Search for the cell housing the specified text and yield its [X, Y] center coordinate. 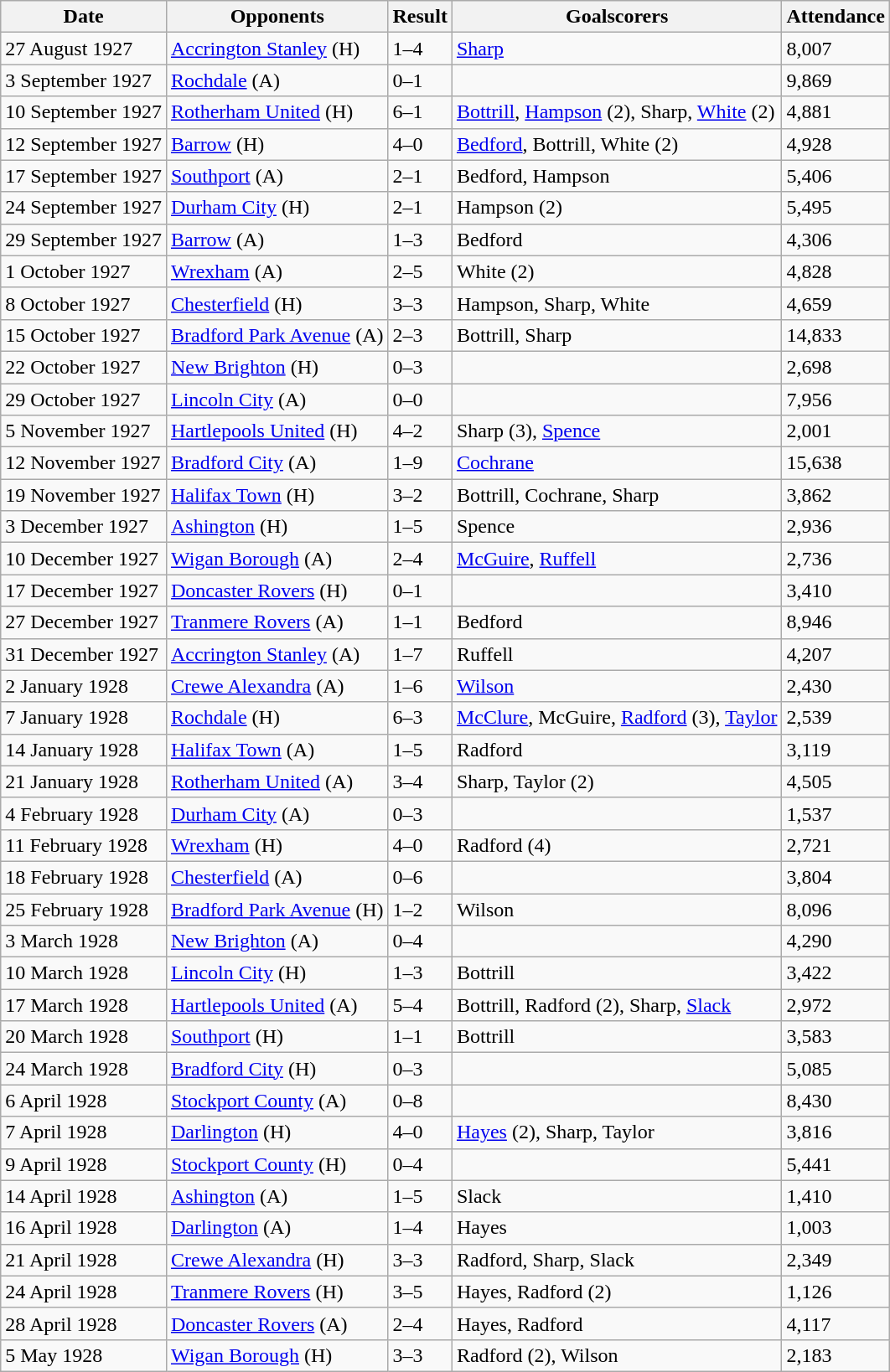
5,441 [836, 1164]
10 December 1927 [84, 559]
Rotherham United (H) [277, 112]
28 April 1928 [84, 1323]
8,096 [836, 909]
Chesterfield (A) [277, 877]
Attendance [836, 17]
7 April 1928 [84, 1132]
4,881 [836, 112]
9,869 [836, 80]
Bottrill, Radford (2), Sharp, Slack [617, 1005]
Hampson, Sharp, White [617, 303]
1,003 [836, 1228]
5,406 [836, 176]
10 March 1928 [84, 973]
1–9 [420, 463]
5 May 1928 [84, 1355]
Bottrill, Sharp [617, 335]
0–8 [420, 1101]
Crewe Alexandra (H) [277, 1260]
14,833 [836, 335]
24 March 1928 [84, 1069]
4 February 1928 [84, 813]
19 November 1927 [84, 495]
24 April 1928 [84, 1292]
Rotherham United (A) [277, 781]
Radford (4) [617, 845]
Southport (A) [277, 176]
Bradford City (A) [277, 463]
6–1 [420, 112]
1–7 [420, 654]
Cochrane [617, 463]
15 October 1927 [84, 335]
Lincoln City (H) [277, 973]
6–3 [420, 718]
21 January 1928 [84, 781]
2,721 [836, 845]
Goalscorers [617, 17]
Bradford Park Avenue (H) [277, 909]
Wrexham (H) [277, 845]
Durham City (A) [277, 813]
8 October 1927 [84, 303]
3 September 1927 [84, 80]
Darlington (H) [277, 1132]
Bottrill, Cochrane, Sharp [617, 495]
5,085 [836, 1069]
24 September 1927 [84, 208]
Bradford City (H) [277, 1069]
12 September 1927 [84, 144]
6 April 1928 [84, 1101]
2–5 [420, 271]
17 March 1928 [84, 1005]
16 April 1928 [84, 1228]
4,306 [836, 240]
1,410 [836, 1196]
New Brighton (A) [277, 941]
17 December 1927 [84, 591]
McClure, McGuire, Radford (3), Taylor [617, 718]
Ashington (A) [277, 1196]
3,583 [836, 1037]
25 February 1928 [84, 909]
White (2) [617, 271]
1–6 [420, 686]
Rochdale (H) [277, 718]
Lincoln City (A) [277, 400]
1,537 [836, 813]
12 November 1927 [84, 463]
2,001 [836, 431]
8,430 [836, 1101]
Sharp (3), Spence [617, 431]
8,007 [836, 49]
7,956 [836, 400]
Southport (H) [277, 1037]
Crewe Alexandra (A) [277, 686]
Wigan Borough (H) [277, 1355]
Chesterfield (H) [277, 303]
Sharp [617, 49]
5,495 [836, 208]
29 October 1927 [84, 400]
5 November 1927 [84, 431]
4,659 [836, 303]
Doncaster Rovers (A) [277, 1323]
Rochdale (A) [277, 80]
Ashington (H) [277, 527]
2,430 [836, 686]
21 April 1928 [84, 1260]
Date [84, 17]
3,816 [836, 1132]
2,936 [836, 527]
Doncaster Rovers (H) [277, 591]
3–5 [420, 1292]
Stockport County (H) [277, 1164]
2,698 [836, 367]
4,207 [836, 654]
Halifax Town (H) [277, 495]
Barrow (A) [277, 240]
Halifax Town (A) [277, 750]
4,505 [836, 781]
8,946 [836, 622]
Hayes [617, 1228]
22 October 1927 [84, 367]
18 February 1928 [84, 877]
3–2 [420, 495]
3,422 [836, 973]
2,736 [836, 559]
Bedford, Hampson [617, 176]
Barrow (H) [277, 144]
14 April 1928 [84, 1196]
New Brighton (H) [277, 367]
11 February 1928 [84, 845]
2,539 [836, 718]
Wigan Borough (A) [277, 559]
Radford [617, 750]
20 March 1928 [84, 1037]
4–2 [420, 431]
27 December 1927 [84, 622]
McGuire, Ruffell [617, 559]
4,290 [836, 941]
Hampson (2) [617, 208]
Bedford, Bottrill, White (2) [617, 144]
Radford, Sharp, Slack [617, 1260]
Hayes (2), Sharp, Taylor [617, 1132]
Spence [617, 527]
Accrington Stanley (A) [277, 654]
Opponents [277, 17]
3,804 [836, 877]
Ruffell [617, 654]
Hayes, Radford [617, 1323]
Tranmere Rovers (H) [277, 1292]
3,410 [836, 591]
2,183 [836, 1355]
Slack [617, 1196]
2,349 [836, 1260]
3,862 [836, 495]
17 September 1927 [84, 176]
1–2 [420, 909]
3,119 [836, 750]
9 April 1928 [84, 1164]
5–4 [420, 1005]
Hartlepools United (H) [277, 431]
Tranmere Rovers (A) [277, 622]
2,972 [836, 1005]
31 December 1927 [84, 654]
Sharp, Taylor (2) [617, 781]
27 August 1927 [84, 49]
29 September 1927 [84, 240]
3 March 1928 [84, 941]
Accrington Stanley (H) [277, 49]
1,126 [836, 1292]
Hayes, Radford (2) [617, 1292]
Result [420, 17]
15,638 [836, 463]
4,828 [836, 271]
4,928 [836, 144]
Radford (2), Wilson [617, 1355]
Bottrill, Hampson (2), Sharp, White (2) [617, 112]
10 September 1927 [84, 112]
Hartlepools United (A) [277, 1005]
1 October 1927 [84, 271]
2–3 [420, 335]
0–0 [420, 400]
2 January 1928 [84, 686]
Stockport County (A) [277, 1101]
Bradford Park Avenue (A) [277, 335]
4,117 [836, 1323]
Wrexham (A) [277, 271]
3 December 1927 [84, 527]
7 January 1928 [84, 718]
3–4 [420, 781]
0–6 [420, 877]
Darlington (A) [277, 1228]
14 January 1928 [84, 750]
Durham City (H) [277, 208]
